Provide the (X, Y) coordinate of the cell's center where the given text is located.  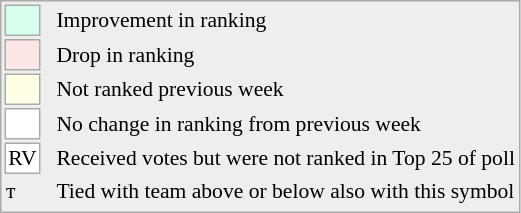
Tied with team above or below also with this symbol (286, 191)
RV (22, 158)
Drop in ranking (286, 55)
Improvement in ranking (286, 20)
Not ranked previous week (286, 90)
Received votes but were not ranked in Top 25 of poll (286, 158)
No change in ranking from previous week (286, 124)
т (22, 191)
